Provide the [x, y] coordinate of the cell's center where the given text is located.  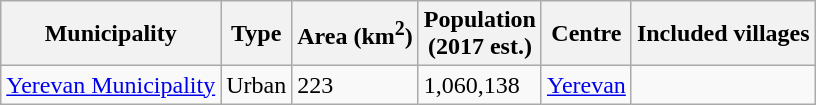
1,060,138 [480, 85]
Centre [586, 34]
Area (km2) [356, 34]
Yerevan Municipality [111, 85]
223 [356, 85]
Type [256, 34]
Yerevan [586, 85]
Included villages [723, 34]
Population(2017 est.) [480, 34]
Municipality [111, 34]
Urban [256, 85]
